From the cell containing the given text, extract its center point as [x, y] coordinate. 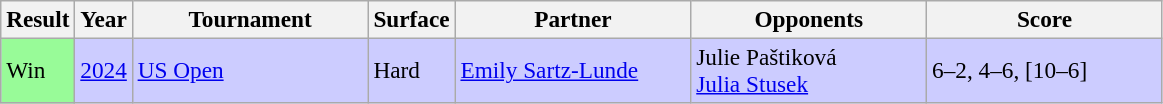
Year [104, 19]
Emily Sartz-Lunde [573, 70]
US Open [250, 70]
Score [1045, 19]
Surface [412, 19]
Hard [412, 70]
Win [38, 70]
Result [38, 19]
6–2, 4–6, [10–6] [1045, 70]
Julie Paštiková Julia Stusek [809, 70]
Partner [573, 19]
2024 [104, 70]
Opponents [809, 19]
Tournament [250, 19]
